Determine the (x, y) coordinate at the center of the cell enclosing the given text.  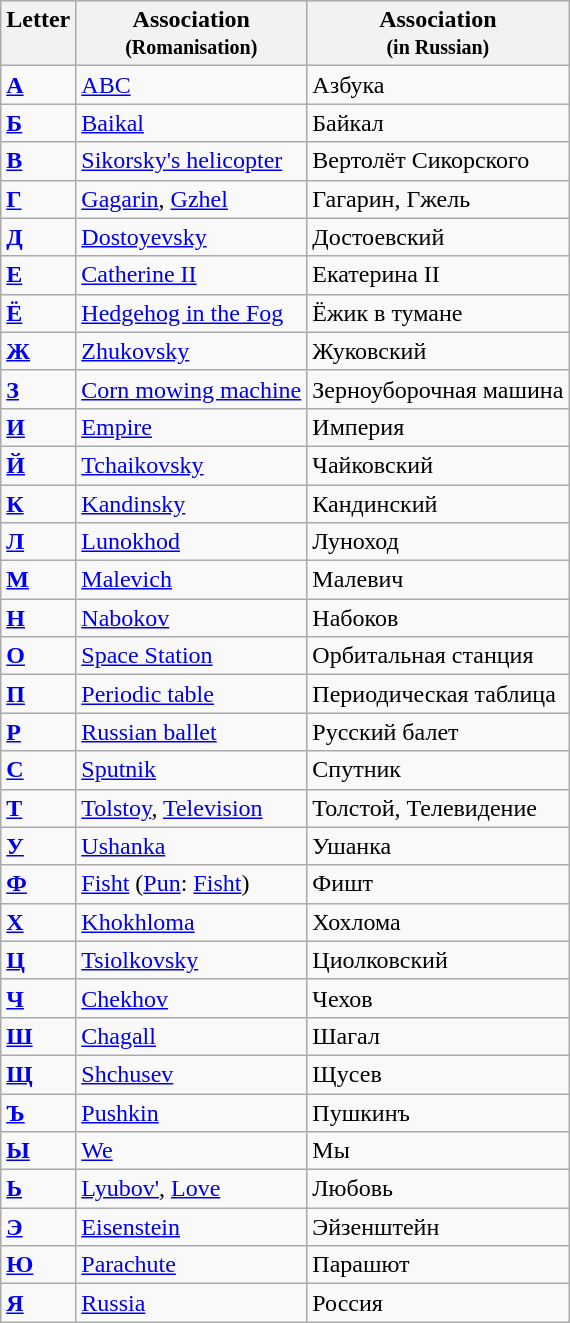
Н (38, 618)
Ш (38, 1036)
Nabokov (192, 618)
Malevich (192, 580)
М (38, 580)
И (38, 427)
Russian ballet (192, 732)
Chagall (192, 1036)
Kandinsky (192, 503)
У (38, 846)
Байкал (438, 123)
Catherine II (192, 275)
Ч (38, 998)
Russia (192, 1303)
А (38, 85)
Ь (38, 1189)
Парашют (438, 1265)
Parachute (192, 1265)
Chekhov (192, 998)
Ushanka (192, 846)
Спутник (438, 770)
Ъ (38, 1113)
Империя (438, 427)
Й (38, 465)
Б (38, 123)
Периодическая таблица (438, 694)
Pushkin (192, 1113)
Tolstoy, Television (192, 808)
Eisenstein (192, 1227)
Чехов (438, 998)
Ёжик в тумане (438, 313)
Екатерина II (438, 275)
ABC (192, 85)
Ю (38, 1265)
Россия (438, 1303)
Щ (38, 1074)
Ж (38, 351)
Empire (192, 427)
Ц (38, 960)
Ф (38, 884)
Эйзенштейн (438, 1227)
Зерноуборочная машина (438, 389)
Шагал (438, 1036)
Чайковский (438, 465)
Space Station (192, 656)
Shchusev (192, 1074)
Хохлома (438, 922)
Я (38, 1303)
Толстой, Телевидение (438, 808)
Любовь (438, 1189)
Циолковский (438, 960)
К (38, 503)
Пушкинъ (438, 1113)
Л (38, 542)
Lyubov', Love (192, 1189)
О (38, 656)
Г (38, 199)
Т (38, 808)
Sikorsky's helicopter (192, 161)
В (38, 161)
Р (38, 732)
Луноход (438, 542)
Х (38, 922)
Baikal (192, 123)
Вертолёт Сикорского (438, 161)
С (38, 770)
Dostoyevsky (192, 237)
Русский балет (438, 732)
Жуковский (438, 351)
Khokhloma (192, 922)
Малевич (438, 580)
Association(in Russian) (438, 34)
Э (38, 1227)
Фишт (438, 884)
Достоевский (438, 237)
Орбитальная станция (438, 656)
Fisht (Pun: Fisht) (192, 884)
Ы (38, 1151)
Tsiolkovsky (192, 960)
Гагарин, Гжель (438, 199)
Corn mowing machine (192, 389)
Кандинский (438, 503)
Lunokhod (192, 542)
Periodic table (192, 694)
Азбука (438, 85)
We (192, 1151)
Letter (38, 34)
Hedgehog in the Fog (192, 313)
З (38, 389)
Sputnik (192, 770)
Zhukovsky (192, 351)
Ушанка (438, 846)
Мы (438, 1151)
Е (38, 275)
Gagarin, Gzhel (192, 199)
Набоков (438, 618)
П (38, 694)
Ё (38, 313)
Щусев (438, 1074)
Association(Romanisation) (192, 34)
Tchaikovsky (192, 465)
Д (38, 237)
